Return [x, y] of the center of cell containing provided text 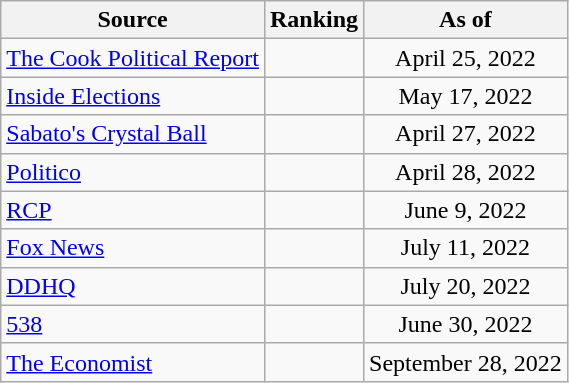
September 28, 2022 [466, 362]
May 17, 2022 [466, 96]
July 11, 2022 [466, 248]
Inside Elections [133, 96]
June 30, 2022 [466, 324]
July 20, 2022 [466, 286]
Fox News [133, 248]
The Economist [133, 362]
Sabato's Crystal Ball [133, 134]
April 27, 2022 [466, 134]
Source [133, 20]
April 28, 2022 [466, 172]
Politico [133, 172]
April 25, 2022 [466, 58]
RCP [133, 210]
DDHQ [133, 286]
As of [466, 20]
538 [133, 324]
The Cook Political Report [133, 58]
Ranking [314, 20]
June 9, 2022 [466, 210]
